Search for the cell housing the specified text and yield its (x, y) center coordinate. 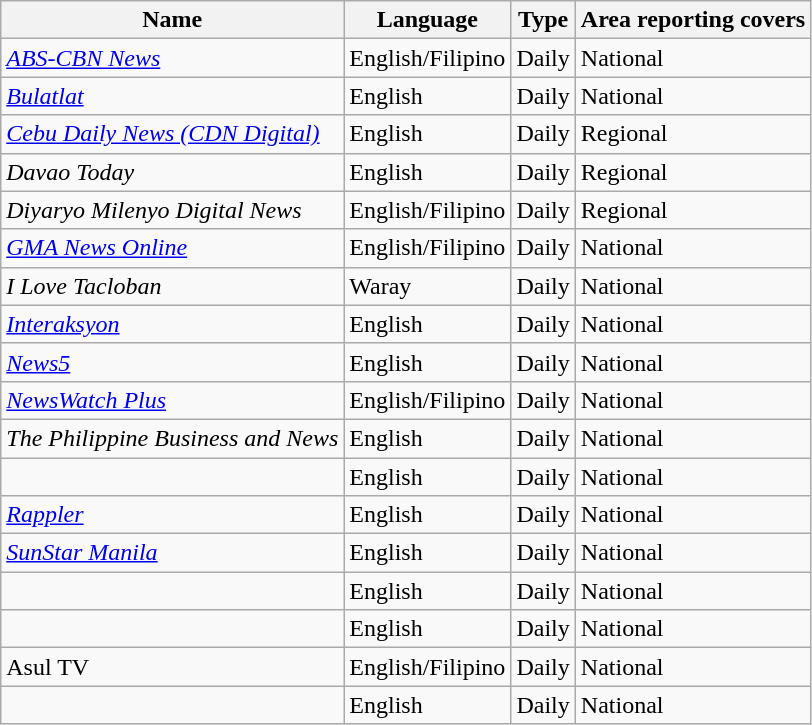
Type (543, 20)
Rappler (172, 515)
News5 (172, 362)
I Love Tacloban (172, 286)
Asul TV (172, 667)
Diyaryo Milenyo Digital News (172, 210)
Cebu Daily News (CDN Digital) (172, 134)
SunStar Manila (172, 553)
Area reporting covers (692, 20)
NewsWatch Plus (172, 400)
GMA News Online (172, 248)
ABS-CBN News (172, 58)
Bulatlat (172, 96)
Language (428, 20)
Name (172, 20)
Interaksyon (172, 324)
Davao Today (172, 172)
Waray (428, 286)
The Philippine Business and News (172, 438)
